Return the (x, y) coordinate for the center point of the cell that contains the specified text.  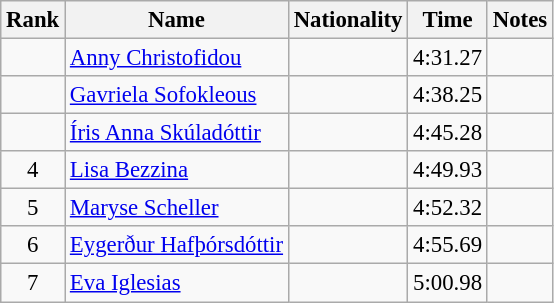
Lisa Bezzina (177, 170)
4:52.32 (448, 208)
4:55.69 (448, 245)
Eygerður Hafþórsdóttir (177, 245)
4:49.93 (448, 170)
4:45.28 (448, 133)
Rank (33, 20)
5 (33, 208)
Gavriela Sofokleous (177, 95)
Name (177, 20)
7 (33, 283)
4:38.25 (448, 95)
Time (448, 20)
5:00.98 (448, 283)
Notes (520, 20)
4:31.27 (448, 58)
6 (33, 245)
4 (33, 170)
Maryse Scheller (177, 208)
Eva Iglesias (177, 283)
Nationality (348, 20)
Anny Christofidou (177, 58)
Íris Anna Skúladóttir (177, 133)
